Scan for the cell matching the given text and deliver its (X, Y) coordinate at center. 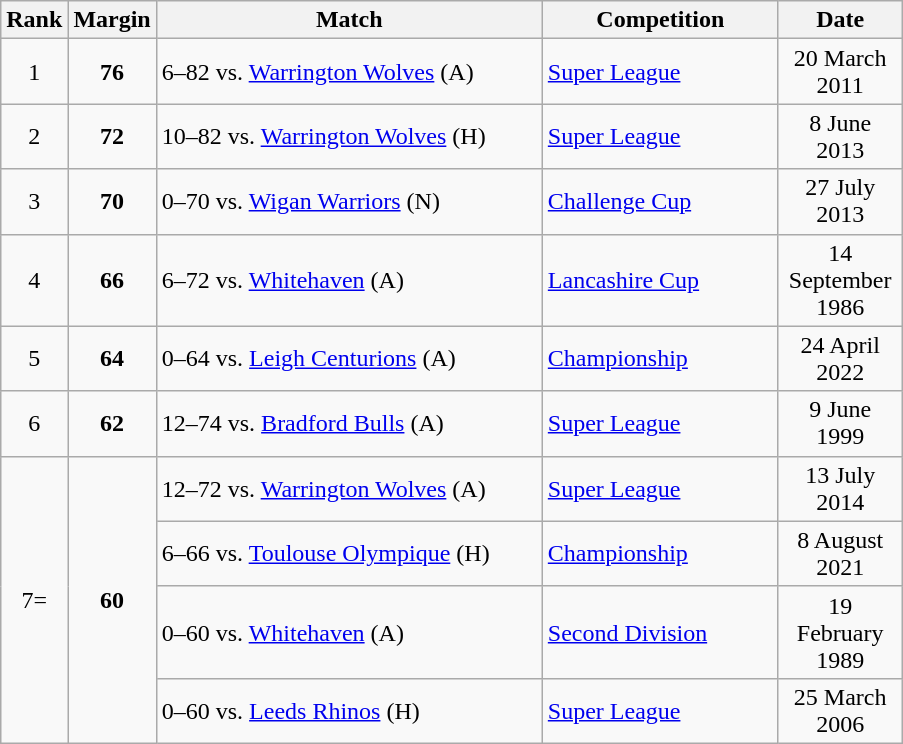
Date (840, 20)
9 June 1999 (840, 424)
14 September 1986 (840, 280)
6–66 vs. Toulouse Olympique (H) (349, 554)
Margin (112, 20)
0–70 vs. Wigan Warriors (N) (349, 202)
2 (34, 136)
27 July 2013 (840, 202)
6–82 vs. Warrington Wolves (A) (349, 72)
12–72 vs. Warrington Wolves (A) (349, 488)
Challenge Cup (660, 202)
25 March 2006 (840, 710)
62 (112, 424)
72 (112, 136)
6 (34, 424)
Lancashire Cup (660, 280)
7= (34, 600)
Match (349, 20)
3 (34, 202)
0–64 vs. Leigh Centurions (A) (349, 358)
12–74 vs. Bradford Bulls (A) (349, 424)
Competition (660, 20)
24 April 2022 (840, 358)
1 (34, 72)
66 (112, 280)
Rank (34, 20)
60 (112, 600)
0–60 vs. Leeds Rhinos (H) (349, 710)
64 (112, 358)
8 August 2021 (840, 554)
13 July 2014 (840, 488)
4 (34, 280)
8 June 2013 (840, 136)
Second Division (660, 632)
10–82 vs. Warrington Wolves (H) (349, 136)
5 (34, 358)
6–72 vs. Whitehaven (A) (349, 280)
76 (112, 72)
20 March 2011 (840, 72)
70 (112, 202)
0–60 vs. Whitehaven (A) (349, 632)
19 February 1989 (840, 632)
